Locate the cell with the specified text and output its [X, Y] center coordinate. 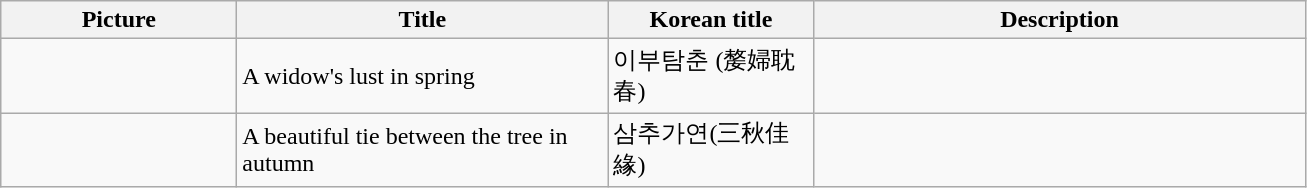
삼추가연(三秋佳緣) [711, 150]
Title [422, 20]
A beautiful tie between the tree in autumn [422, 150]
이부탐춘 (嫠婦耽春) [711, 76]
Picture [119, 20]
Description [1060, 20]
A widow's lust in spring [422, 76]
Korean title [711, 20]
